Locate the cell with the specified text and output its [x, y] center coordinate. 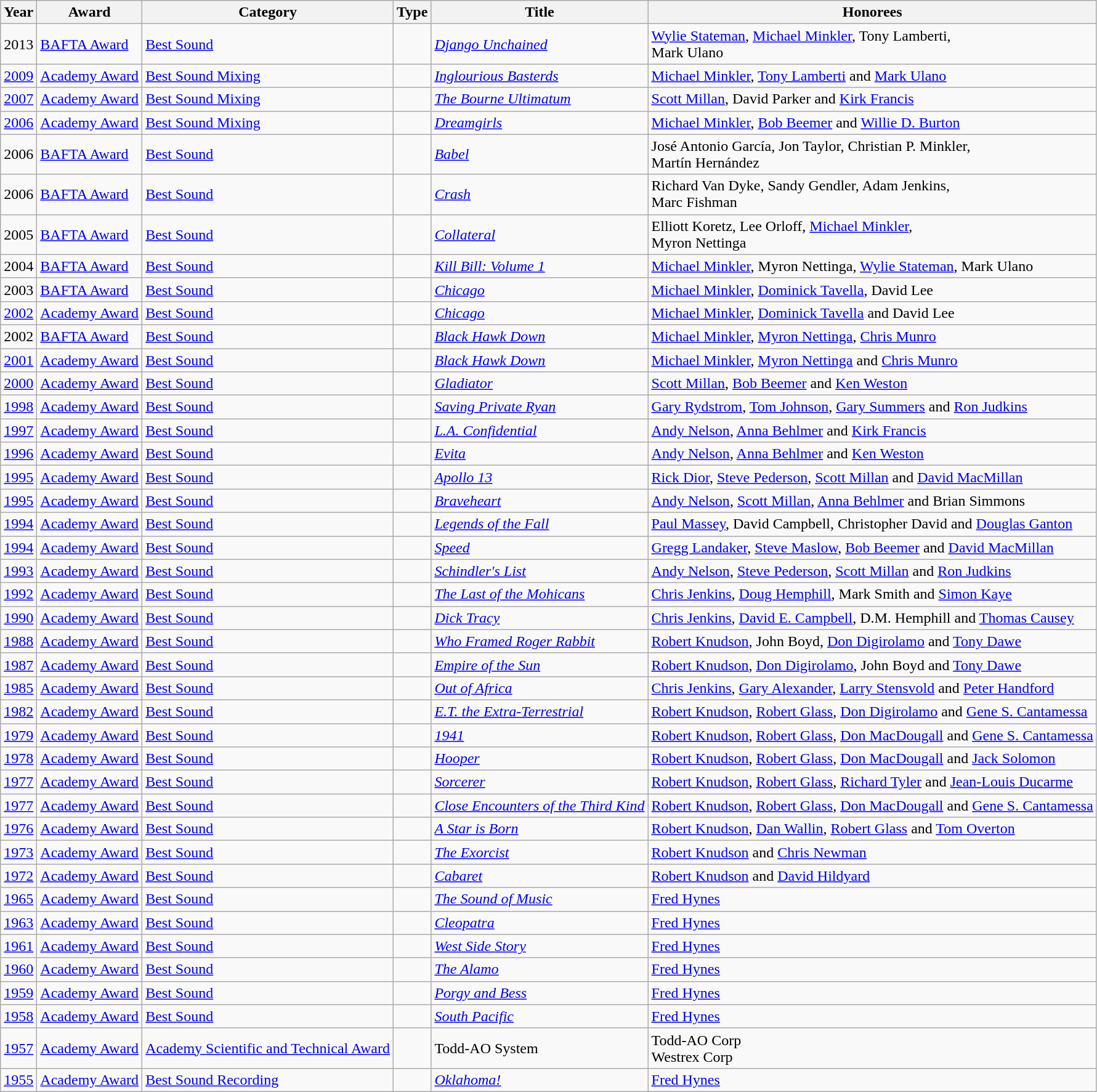
José Antonio García, Jon Taylor, Christian P. Minkler, Martín Hernández [872, 154]
Speed [540, 548]
2003 [18, 289]
Michael Minkler, Myron Nettinga, Wylie Stateman, Mark Ulano [872, 266]
Richard Van Dyke, Sandy Gendler, Adam Jenkins, Marc Fishman [872, 195]
Inglourious Basterds [540, 76]
Saving Private Ryan [540, 407]
2013 [18, 44]
Django Unchained [540, 44]
Hooper [540, 759]
Dreamgirls [540, 123]
Year [18, 12]
Cleopatra [540, 923]
1992 [18, 594]
2007 [18, 99]
The Bourne Ultimatum [540, 99]
The Last of the Mohicans [540, 594]
2005 [18, 234]
Title [540, 12]
Apollo 13 [540, 477]
2000 [18, 384]
1957 [18, 1048]
Braveheart [540, 501]
Dick Tracy [540, 618]
Gregg Landaker, Steve Maslow, Bob Beemer and David MacMillan [872, 548]
1941 [540, 735]
Academy Scientific and Technical Award [268, 1048]
Chris Jenkins, David E. Campbell, D.M. Hemphill and Thomas Causey [872, 618]
Todd-AO Corp Westrex Corp [872, 1048]
1963 [18, 923]
Andy Nelson, Scott Millan, Anna Behlmer and Brian Simmons [872, 501]
1990 [18, 618]
1987 [18, 665]
Empire of the Sun [540, 665]
1982 [18, 711]
South Pacific [540, 1016]
1996 [18, 454]
L.A. Confidential [540, 431]
1965 [18, 899]
Andy Nelson, Anna Behlmer and Ken Weston [872, 454]
Michael Minkler, Myron Nettinga, Chris Munro [872, 336]
2001 [18, 360]
Evita [540, 454]
Chris Jenkins, Doug Hemphill, Mark Smith and Simon Kaye [872, 594]
Robert Knudson, Robert Glass, Don Digirolamo and Gene S. Cantamessa [872, 711]
Todd-AO System [540, 1048]
Robert Knudson, Robert Glass, Don MacDougall and Jack Solomon [872, 759]
1959 [18, 993]
Robert Knudson, Robert Glass, Richard Tyler and Jean-Louis Ducarme [872, 782]
The Exorcist [540, 852]
1998 [18, 407]
Michael Minkler, Dominick Tavella, David Lee [872, 289]
1993 [18, 571]
1972 [18, 876]
1985 [18, 688]
Robert Knudson, Don Digirolamo, John Boyd and Tony Dawe [872, 665]
Michael Minkler, Bob Beemer and Willie D. Burton [872, 123]
Andy Nelson, Anna Behlmer and Kirk Francis [872, 431]
Sorcerer [540, 782]
Crash [540, 195]
1955 [18, 1080]
Michael Minkler, Dominick Tavella and David Lee [872, 313]
Honorees [872, 12]
1973 [18, 852]
1979 [18, 735]
Cabaret [540, 876]
Gladiator [540, 384]
West Side Story [540, 946]
Out of Africa [540, 688]
1988 [18, 641]
Gary Rydstrom, Tom Johnson, Gary Summers and Ron Judkins [872, 407]
The Sound of Music [540, 899]
1958 [18, 1016]
E.T. the Extra-Terrestrial [540, 711]
2004 [18, 266]
Best Sound Recording [268, 1080]
1961 [18, 946]
Scott Millan, David Parker and Kirk Francis [872, 99]
Chris Jenkins, Gary Alexander, Larry Stensvold and Peter Handford [872, 688]
The Alamo [540, 969]
Rick Dior, Steve Pederson, Scott Millan and David MacMillan [872, 477]
Michael Minkler, Tony Lamberti and Mark Ulano [872, 76]
Robert Knudson, John Boyd, Don Digirolamo and Tony Dawe [872, 641]
1960 [18, 969]
Collateral [540, 234]
Type [413, 12]
Close Encounters of the Third Kind [540, 806]
Legends of the Fall [540, 524]
Porgy and Bess [540, 993]
1978 [18, 759]
Robert Knudson and David Hildyard [872, 876]
Andy Nelson, Steve Pederson, Scott Millan and Ron Judkins [872, 571]
Kill Bill: Volume 1 [540, 266]
Schindler's List [540, 571]
Who Framed Roger Rabbit [540, 641]
1997 [18, 431]
Elliott Koretz, Lee Orloff, Michael Minkler, Myron Nettinga [872, 234]
Wylie Stateman, Michael Minkler, Tony Lamberti, Mark Ulano [872, 44]
A Star is Born [540, 829]
2009 [18, 76]
Paul Massey, David Campbell, Christopher David and Douglas Ganton [872, 524]
Category [268, 12]
1976 [18, 829]
Robert Knudson and Chris Newman [872, 852]
Oklahoma! [540, 1080]
Babel [540, 154]
Robert Knudson, Dan Wallin, Robert Glass and Tom Overton [872, 829]
Michael Minkler, Myron Nettinga and Chris Munro [872, 360]
Scott Millan, Bob Beemer and Ken Weston [872, 384]
Award [90, 12]
